Search for the cell housing the specified text and yield its [x, y] center coordinate. 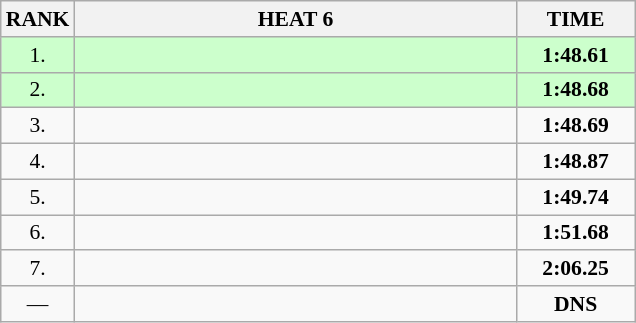
— [38, 304]
1:51.68 [576, 233]
RANK [38, 19]
5. [38, 197]
HEAT 6 [295, 19]
7. [38, 269]
1:49.74 [576, 197]
1:48.68 [576, 90]
1:48.61 [576, 55]
2:06.25 [576, 269]
4. [38, 162]
TIME [576, 19]
DNS [576, 304]
2. [38, 90]
3. [38, 126]
6. [38, 233]
1:48.69 [576, 126]
1. [38, 55]
1:48.87 [576, 162]
